Pinpoint the cell where the given text exists, returning its [x, y] midpoint coordinate. 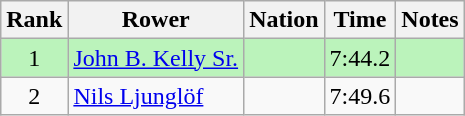
1 [34, 58]
7:44.2 [360, 58]
Nils Ljunglöf [156, 96]
Rower [156, 20]
Rank [34, 20]
Time [360, 20]
7:49.6 [360, 96]
John B. Kelly Sr. [156, 58]
Notes [430, 20]
2 [34, 96]
Nation [284, 20]
